Determine the [X, Y] coordinate at the center of the cell enclosing the given text.  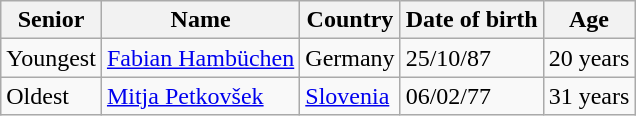
Youngest [52, 58]
Senior [52, 20]
Date of birth [472, 20]
Name [200, 20]
Mitja Petkovšek [200, 96]
31 years [589, 96]
Fabian Hambüchen [200, 58]
Germany [350, 58]
20 years [589, 58]
06/02/77 [472, 96]
Country [350, 20]
Age [589, 20]
Slovenia [350, 96]
Oldest [52, 96]
25/10/87 [472, 58]
